Pinpoint the cell where the given text exists, returning its [x, y] midpoint coordinate. 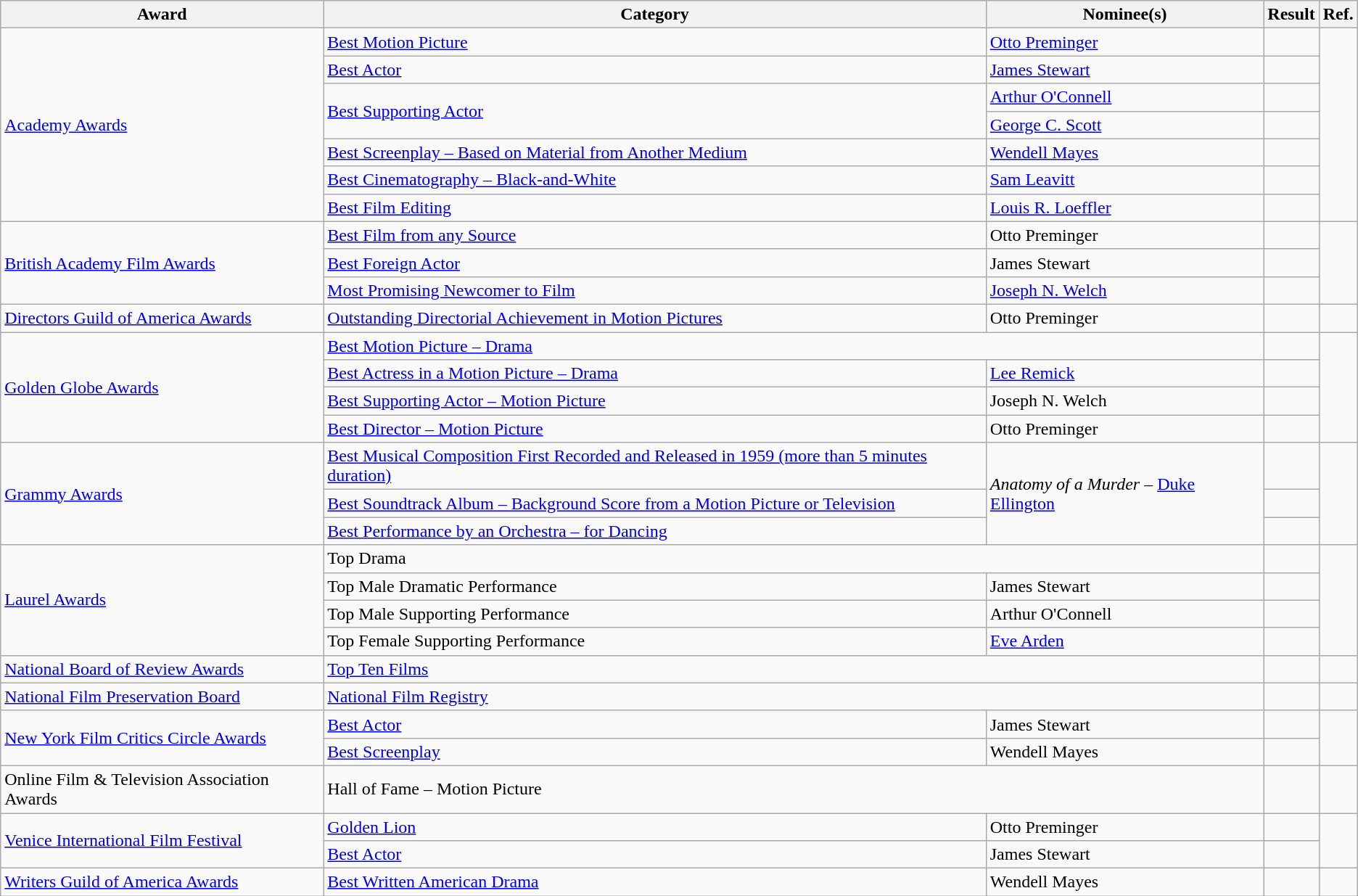
Best Motion Picture – Drama [794, 346]
Top Male Supporting Performance [654, 614]
Best Supporting Actor – Motion Picture [654, 401]
Top Male Dramatic Performance [654, 586]
New York Film Critics Circle Awards [162, 738]
Best Film from any Source [654, 235]
Hall of Fame – Motion Picture [794, 789]
Venice International Film Festival [162, 840]
Best Cinematography – Black-and-White [654, 180]
Laurel Awards [162, 600]
British Academy Film Awards [162, 263]
National Film Registry [794, 696]
Anatomy of a Murder – Duke Ellington [1124, 493]
Best Motion Picture [654, 42]
Best Screenplay [654, 752]
Grammy Awards [162, 493]
Best Supporting Actor [654, 111]
Lee Remick [1124, 374]
Most Promising Newcomer to Film [654, 290]
Ref. [1338, 15]
Sam Leavitt [1124, 180]
National Film Preservation Board [162, 696]
Online Film & Television Association Awards [162, 789]
Best Soundtrack Album – Background Score from a Motion Picture or Television [654, 504]
Top Ten Films [794, 669]
Best Foreign Actor [654, 263]
National Board of Review Awards [162, 669]
Academy Awards [162, 125]
Nominee(s) [1124, 15]
Directors Guild of America Awards [162, 318]
Category [654, 15]
Best Written American Drama [654, 882]
Golden Globe Awards [162, 387]
Top Drama [794, 559]
Best Director – Motion Picture [654, 429]
Best Musical Composition First Recorded and Released in 1959 (more than 5 minutes duration) [654, 466]
Top Female Supporting Performance [654, 641]
Best Screenplay – Based on Material from Another Medium [654, 152]
Result [1291, 15]
Louis R. Loeffler [1124, 207]
Eve Arden [1124, 641]
Writers Guild of America Awards [162, 882]
George C. Scott [1124, 125]
Best Actress in a Motion Picture – Drama [654, 374]
Best Film Editing [654, 207]
Award [162, 15]
Best Performance by an Orchestra – for Dancing [654, 531]
Golden Lion [654, 826]
Outstanding Directorial Achievement in Motion Pictures [654, 318]
